Detect which cell encompasses the target text, then output its [x, y] center coordinate. 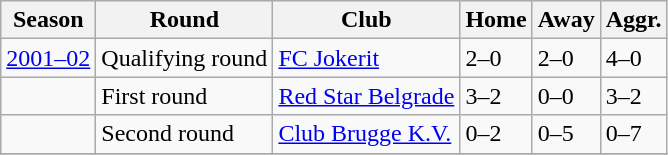
Second round [184, 134]
Club Brugge K.V. [366, 134]
Home [496, 20]
Round [184, 20]
Aggr. [634, 20]
2001–02 [48, 58]
FC Jokerit [366, 58]
Qualifying round [184, 58]
First round [184, 96]
4–0 [634, 58]
0–5 [566, 134]
0–7 [634, 134]
Away [566, 20]
Red Star Belgrade [366, 96]
0–2 [496, 134]
Club [366, 20]
Season [48, 20]
0–0 [566, 96]
